Output the [x, y] coordinate of the center of the cell containing the given text.  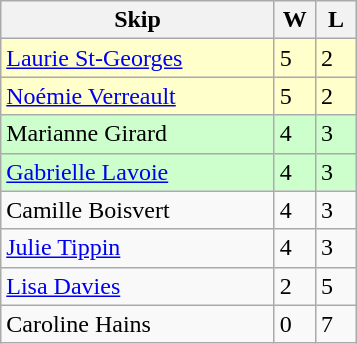
7 [336, 324]
Lisa Davies [138, 286]
Noémie Verreault [138, 96]
Marianne Girard [138, 134]
Julie Tippin [138, 248]
W [294, 20]
Gabrielle Lavoie [138, 172]
0 [294, 324]
Skip [138, 20]
Camille Boisvert [138, 210]
L [336, 20]
Caroline Hains [138, 324]
Laurie St-Georges [138, 58]
